Output the [X, Y] coordinate of the center of the cell containing the given text.  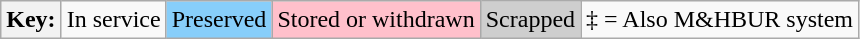
‡ = Also M&HBUR system [720, 20]
Preserved [219, 20]
In service [114, 20]
Key: [31, 20]
Stored or withdrawn [376, 20]
Scrapped [530, 20]
